Locate the cell with the specified text and output its [X, Y] center coordinate. 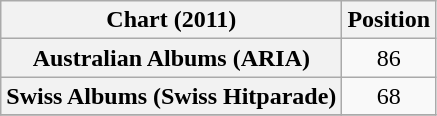
Swiss Albums (Swiss Hitparade) [172, 96]
68 [389, 96]
Australian Albums (ARIA) [172, 58]
Chart (2011) [172, 20]
86 [389, 58]
Position [389, 20]
